Extract the (x, y) coordinate from the center of the cell holding the provided text.  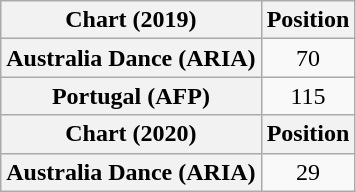
Chart (2019) (131, 20)
Chart (2020) (131, 134)
Portugal (AFP) (131, 96)
115 (308, 96)
29 (308, 172)
70 (308, 58)
